Identify which cell holds the provided text, then report its [x, y] central coordinate. 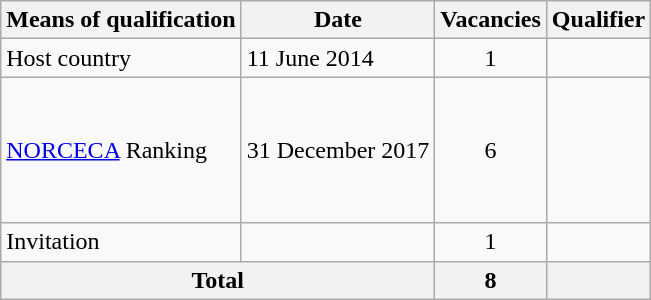
Invitation [121, 242]
Date [338, 20]
11 June 2014 [338, 58]
Qualifier [598, 20]
Means of qualification [121, 20]
Total [218, 280]
Host country [121, 58]
Vacancies [491, 20]
31 December 2017 [338, 150]
8 [491, 280]
NORCECA Ranking [121, 150]
6 [491, 150]
